From the cell containing the given text, extract its center point as [X, Y] coordinate. 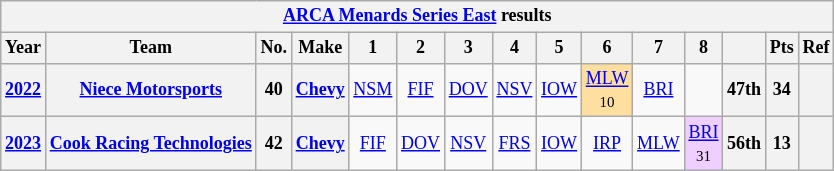
5 [560, 48]
Pts [782, 48]
47th [744, 90]
42 [274, 144]
Ref [816, 48]
2 [421, 48]
4 [514, 48]
7 [658, 48]
No. [274, 48]
56th [744, 144]
Year [24, 48]
MLW10 [606, 90]
2022 [24, 90]
NSM [373, 90]
BRI [658, 90]
34 [782, 90]
8 [704, 48]
IRP [606, 144]
MLW [658, 144]
Team [150, 48]
40 [274, 90]
ARCA Menards Series East results [418, 16]
1 [373, 48]
2023 [24, 144]
FRS [514, 144]
13 [782, 144]
Make [320, 48]
BRI31 [704, 144]
3 [468, 48]
Niece Motorsports [150, 90]
Cook Racing Technologies [150, 144]
6 [606, 48]
